Provide the (X, Y) coordinate of the cell's center where the given text is located.  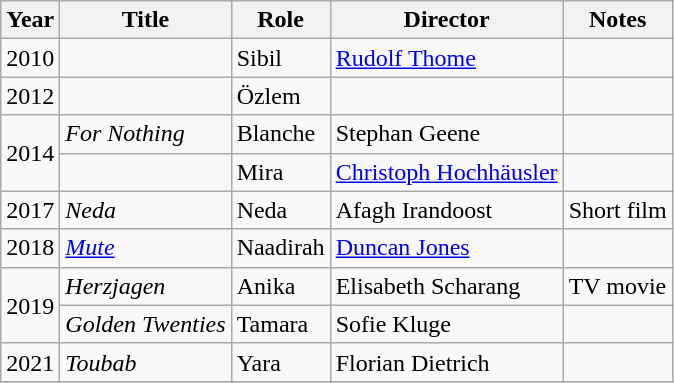
2010 (30, 58)
For Nothing (146, 134)
Toubab (146, 362)
Rudolf Thome (446, 58)
2014 (30, 153)
Duncan Jones (446, 248)
Notes (618, 20)
Florian Dietrich (446, 362)
Mira (280, 172)
Year (30, 20)
Short film (618, 210)
Golden Twenties (146, 324)
Director (446, 20)
Özlem (280, 96)
2021 (30, 362)
2018 (30, 248)
Christoph Hochhäusler (446, 172)
TV movie (618, 286)
2017 (30, 210)
Elisabeth Scharang (446, 286)
Afagh Irandoost (446, 210)
Role (280, 20)
2019 (30, 305)
2012 (30, 96)
Sibil (280, 58)
Stephan Geene (446, 134)
Herzjagen (146, 286)
Naadirah (280, 248)
Anika (280, 286)
Yara (280, 362)
Tamara (280, 324)
Title (146, 20)
Blanche (280, 134)
Mute (146, 248)
Sofie Kluge (446, 324)
